Return the (x, y) coordinate for the center point of the cell that contains the specified text.  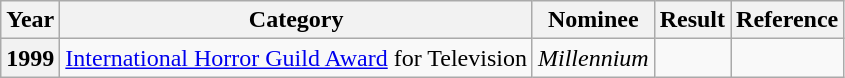
Nominee (593, 20)
Category (296, 20)
Year (30, 20)
Millennium (593, 58)
International Horror Guild Award for Television (296, 58)
Reference (788, 20)
1999 (30, 58)
Result (692, 20)
